Return [X, Y] of the center of cell containing provided text 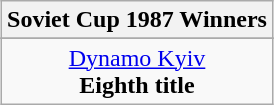
Dynamo KyivEighth title [138, 72]
Soviet Cup 1987 Winners [138, 20]
